Search for the cell housing the specified text and yield its (x, y) center coordinate. 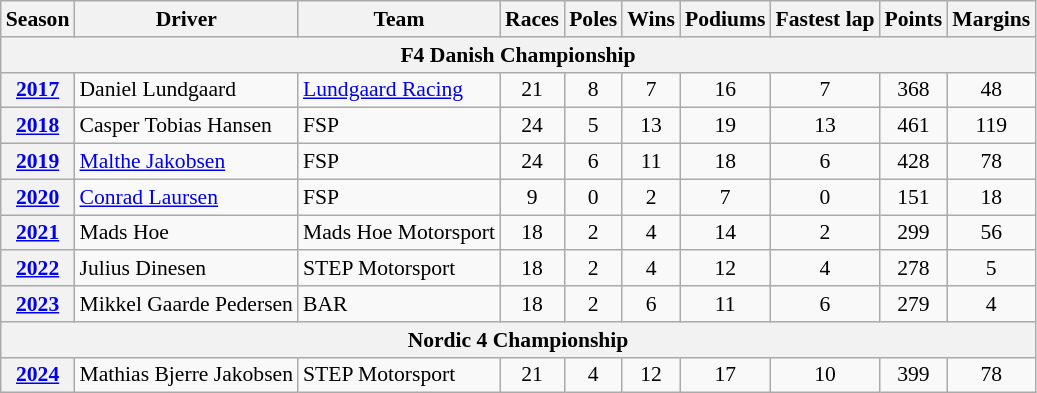
Poles (593, 19)
Margins (991, 19)
Lundgaard Racing (399, 90)
14 (726, 233)
279 (913, 304)
368 (913, 90)
2024 (38, 375)
56 (991, 233)
2017 (38, 90)
Mikkel Gaarde Pedersen (186, 304)
Mads Hoe Motorsport (399, 233)
16 (726, 90)
399 (913, 375)
Mads Hoe (186, 233)
Team (399, 19)
Driver (186, 19)
Wins (651, 19)
9 (532, 197)
2018 (38, 126)
Malthe Jakobsen (186, 162)
Mathias Bjerre Jakobsen (186, 375)
Season (38, 19)
2022 (38, 269)
19 (726, 126)
8 (593, 90)
17 (726, 375)
BAR (399, 304)
48 (991, 90)
2020 (38, 197)
F4 Danish Championship (518, 55)
Nordic 4 Championship (518, 340)
Podiums (726, 19)
299 (913, 233)
Casper Tobias Hansen (186, 126)
Daniel Lundgaard (186, 90)
151 (913, 197)
2021 (38, 233)
2023 (38, 304)
428 (913, 162)
Points (913, 19)
Races (532, 19)
Julius Dinesen (186, 269)
Conrad Laursen (186, 197)
461 (913, 126)
10 (824, 375)
278 (913, 269)
119 (991, 126)
2019 (38, 162)
Fastest lap (824, 19)
